Find where the given text appears and provide that cell's center as [X, Y] coordinate. 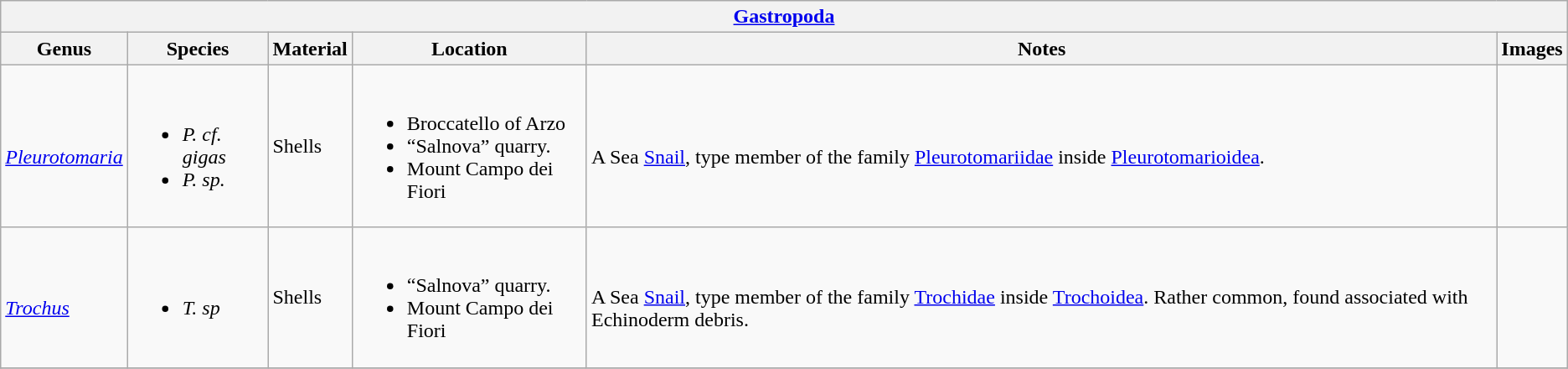
Notes [1041, 49]
Gastropoda [784, 17]
Trochus [64, 297]
P. cf. gigasP. sp. [198, 146]
A Sea Snail, type member of the family Trochidae inside Trochoidea. Rather common, found associated with Echinoderm debris. [1041, 297]
Broccatello of Arzo“Salnova” quarry.Mount Campo dei Fiori [469, 146]
T. sp [198, 297]
Species [198, 49]
A Sea Snail, type member of the family Pleurotomariidae inside Pleurotomarioidea. [1041, 146]
Images [1532, 49]
Pleurotomaria [64, 146]
Location [469, 49]
“Salnova” quarry.Mount Campo dei Fiori [469, 297]
Material [310, 49]
Genus [64, 49]
